Output the (X, Y) coordinate of the center of the cell containing the given text.  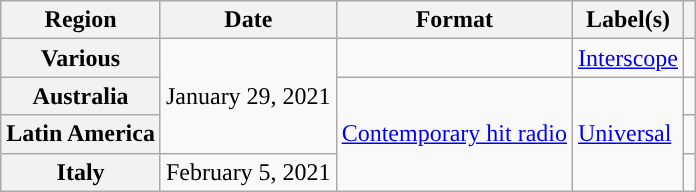
January 29, 2021 (248, 96)
Label(s) (628, 20)
Region (81, 20)
Universal (628, 134)
Contemporary hit radio (454, 134)
Format (454, 20)
Interscope (628, 58)
Various (81, 58)
Date (248, 20)
Italy (81, 172)
Latin America (81, 134)
Australia (81, 96)
February 5, 2021 (248, 172)
